Find where the given text appears and provide that cell's center as (X, Y) coordinate. 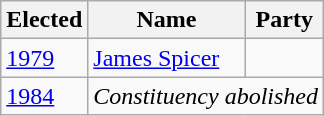
Elected (44, 20)
Name (166, 20)
James Spicer (166, 58)
Constituency abolished (206, 96)
1979 (44, 58)
Party (284, 20)
1984 (44, 96)
